Search for the cell housing the specified text and yield its [X, Y] center coordinate. 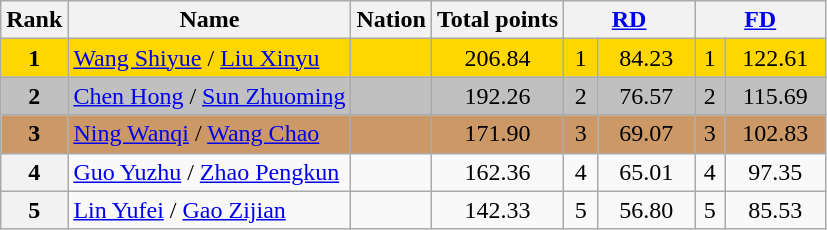
Lin Yufei / Gao Zijian [210, 210]
Name [210, 20]
RD [630, 20]
171.90 [497, 134]
Total points [497, 20]
115.69 [776, 96]
65.01 [646, 172]
FD [760, 20]
Rank [34, 20]
206.84 [497, 58]
Chen Hong / Sun Zhuoming [210, 96]
Wang Shiyue / Liu Xinyu [210, 58]
142.33 [497, 210]
85.53 [776, 210]
69.07 [646, 134]
Nation [391, 20]
162.36 [497, 172]
122.61 [776, 58]
84.23 [646, 58]
102.83 [776, 134]
Guo Yuzhu / Zhao Pengkun [210, 172]
Ning Wanqi / Wang Chao [210, 134]
56.80 [646, 210]
192.26 [497, 96]
76.57 [646, 96]
97.35 [776, 172]
